Capture the cell that displays the provided text and extract its (X, Y) central coordinate. 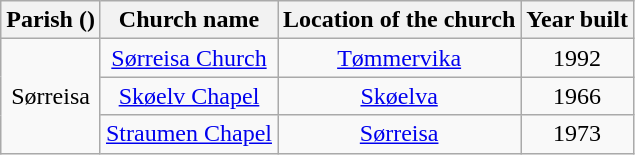
Church name (188, 20)
1992 (578, 58)
1973 (578, 134)
Sørreisa Church (188, 58)
Straumen Chapel (188, 134)
Location of the church (400, 20)
Skøelva (400, 96)
Year built (578, 20)
Parish () (51, 20)
1966 (578, 96)
Tømmervika (400, 58)
Skøelv Chapel (188, 96)
